Extract the [X, Y] coordinate from the center of the cell holding the provided text.  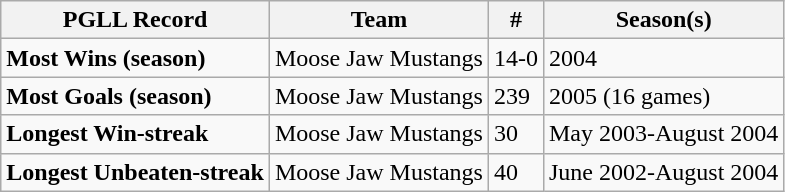
239 [516, 96]
PGLL Record [136, 20]
Longest Win-streak [136, 134]
40 [516, 172]
Most Wins (season) [136, 58]
Team [378, 20]
14-0 [516, 58]
# [516, 20]
30 [516, 134]
2005 (16 games) [663, 96]
Most Goals (season) [136, 96]
June 2002-August 2004 [663, 172]
Longest Unbeaten-streak [136, 172]
May 2003-August 2004 [663, 134]
2004 [663, 58]
Season(s) [663, 20]
